Provide the (x, y) coordinate of the cell's center where the given text is located.  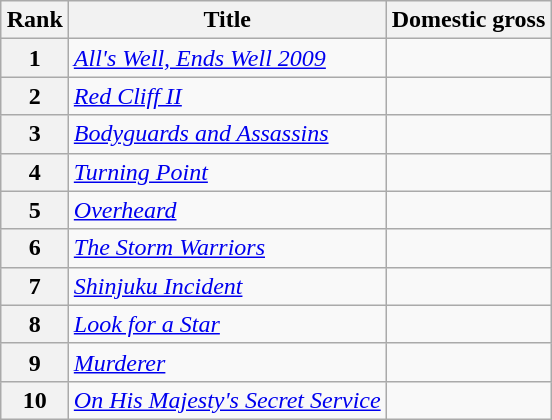
Bodyguards and Assassins (227, 134)
All's Well, Ends Well 2009 (227, 58)
10 (34, 400)
5 (34, 210)
Murderer (227, 362)
Overheard (227, 210)
6 (34, 248)
Title (227, 20)
7 (34, 286)
Domestic gross (468, 20)
1 (34, 58)
9 (34, 362)
Rank (34, 20)
2 (34, 96)
Shinjuku Incident (227, 286)
4 (34, 172)
8 (34, 324)
Turning Point (227, 172)
Red Cliff II (227, 96)
Look for a Star (227, 324)
On His Majesty's Secret Service (227, 400)
3 (34, 134)
The Storm Warriors (227, 248)
